For the text-containing cell, return its midpoint in [X, Y] coordinate format. 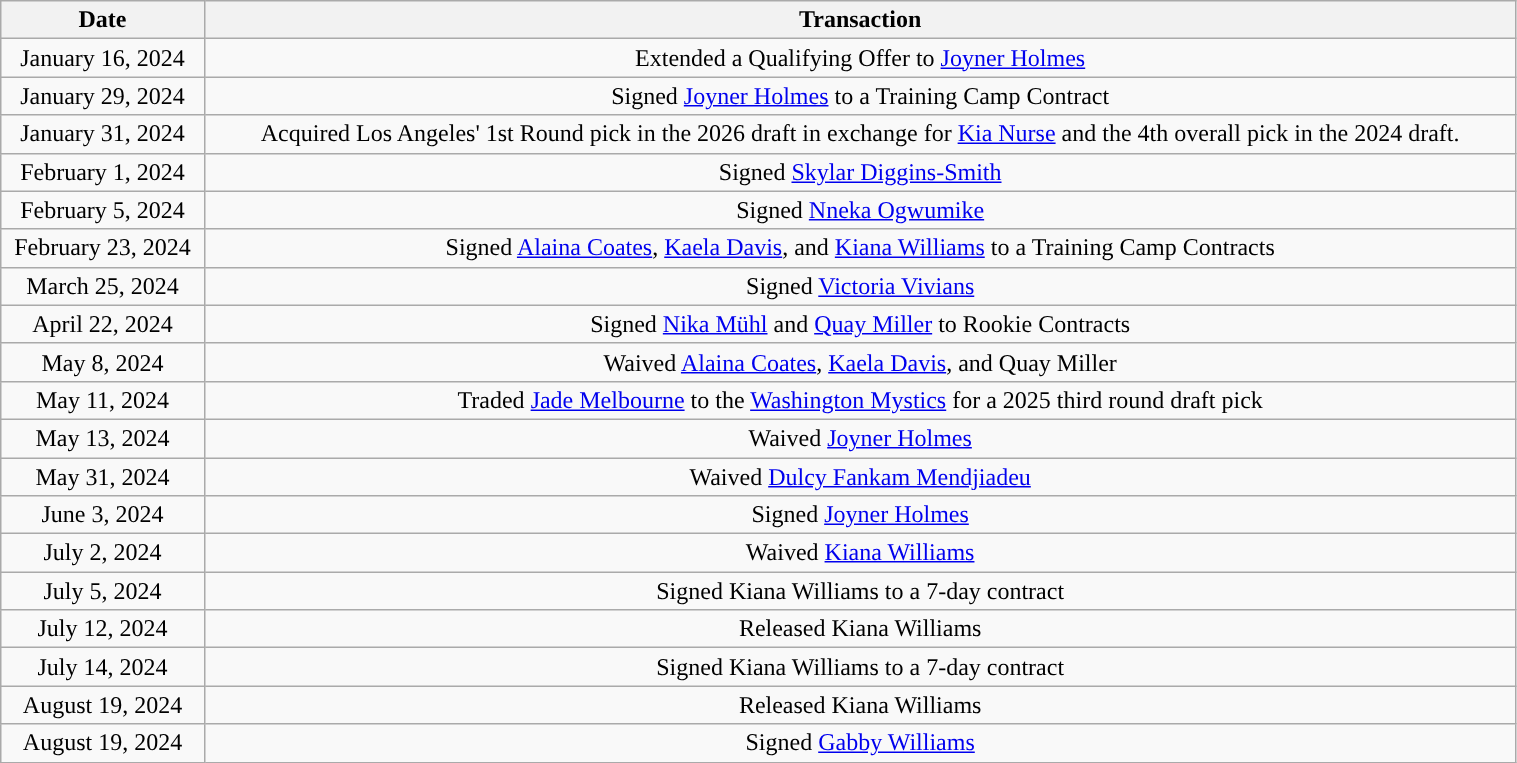
Signed Alaina Coates, Kaela Davis, and Kiana Williams to a Training Camp Contracts [860, 248]
Signed Joyner Holmes to a Training Camp Contract [860, 96]
Waived Dulcy Fankam Mendjiadeu [860, 477]
Acquired Los Angeles' 1st Round pick in the 2026 draft in exchange for Kia Nurse and the 4th overall pick in the 2024 draft. [860, 134]
January 16, 2024 [103, 58]
July 2, 2024 [103, 553]
July 14, 2024 [103, 667]
Date [103, 20]
June 3, 2024 [103, 515]
July 12, 2024 [103, 629]
January 29, 2024 [103, 96]
March 25, 2024 [103, 286]
February 5, 2024 [103, 210]
Signed Gabby Williams [860, 743]
Signed Nika Mühl and Quay Miller to Rookie Contracts [860, 324]
February 23, 2024 [103, 248]
Signed Joyner Holmes [860, 515]
April 22, 2024 [103, 324]
Transaction [860, 20]
May 11, 2024 [103, 400]
July 5, 2024 [103, 591]
Waived Joyner Holmes [860, 438]
Extended a Qualifying Offer to Joyner Holmes [860, 58]
Signed Victoria Vivians [860, 286]
May 8, 2024 [103, 362]
February 1, 2024 [103, 172]
Signed Nneka Ogwumike [860, 210]
Waived Kiana Williams [860, 553]
January 31, 2024 [103, 134]
May 31, 2024 [103, 477]
Traded Jade Melbourne to the Washington Mystics for a 2025 third round draft pick [860, 400]
Signed Skylar Diggins-Smith [860, 172]
Waived Alaina Coates, Kaela Davis, and Quay Miller [860, 362]
May 13, 2024 [103, 438]
